Capture the cell that displays the provided text and extract its (x, y) central coordinate. 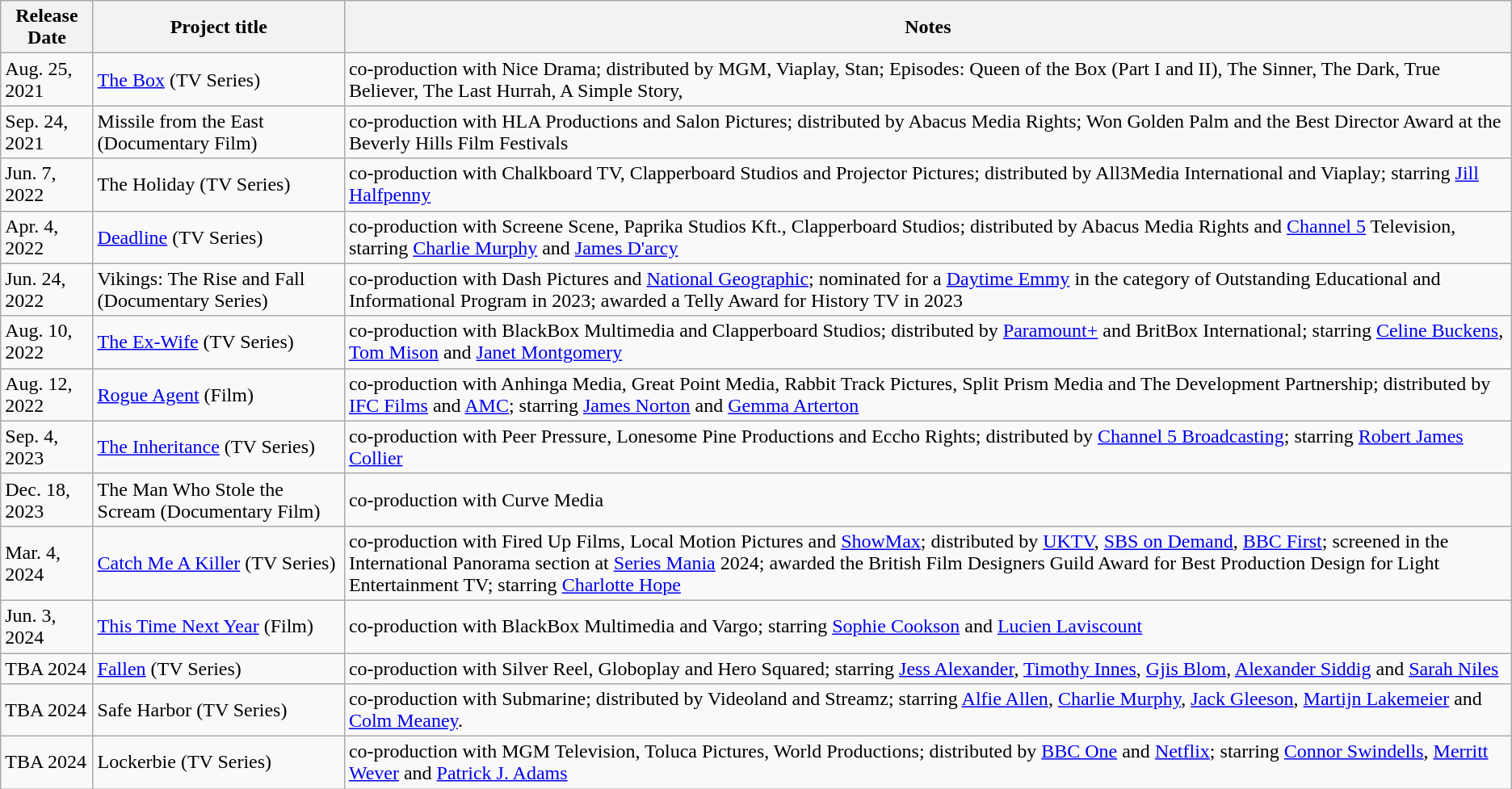
Release Date (47, 27)
Mar. 4, 2024 (47, 563)
co-production with Silver Reel, Globoplay and Hero Squared; starring Jess Alexander, Timothy Innes, Gjis Blom, Alexander Siddig and Sarah Niles (927, 668)
co-production with Peer Pressure, Lonesome Pine Productions and Eccho Rights; distributed by Channel 5 Broadcasting; starring Robert James Collier (927, 447)
Catch Me A Killer (TV Series) (218, 563)
Jun. 3, 2024 (47, 627)
The Ex-Wife (TV Series) (218, 342)
Deadline (TV Series) (218, 237)
Dec. 18, 2023 (47, 499)
This Time Next Year (Film) (218, 627)
Sep. 4, 2023 (47, 447)
Missile from the East (Documentary Film) (218, 132)
Jun. 24, 2022 (47, 289)
Vikings: The Rise and Fall (Documentary Series) (218, 289)
The Box (TV Series) (218, 79)
The Inheritance (TV Series) (218, 447)
Fallen (TV Series) (218, 668)
Rogue Agent (Film) (218, 394)
co-production with BlackBox Multimedia and Vargo; starring Sophie Cookson and Lucien Laviscount (927, 627)
Apr. 4, 2022 (47, 237)
The Man Who Stole the Scream (Documentary Film) (218, 499)
The Holiday (TV Series) (218, 184)
Notes (927, 27)
Sep. 24, 2021 (47, 132)
Safe Harbor (TV Series) (218, 711)
Aug. 12, 2022 (47, 394)
Aug. 25, 2021 (47, 79)
Lockerbie (TV Series) (218, 762)
Project title (218, 27)
co-production with Curve Media (927, 499)
Aug. 10, 2022 (47, 342)
Jun. 7, 2022 (47, 184)
